Detect which cell encompasses the target text, then output its [x, y] center coordinate. 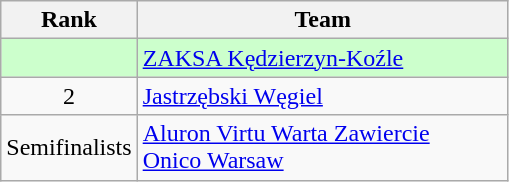
2 [69, 96]
Team [322, 20]
Aluron Virtu Warta Zawiercie Onico Warsaw [322, 148]
Rank [69, 20]
Jastrzębski Węgiel [322, 96]
Semifinalists [69, 148]
ZAKSA Kędzierzyn-Koźle [322, 58]
